Capture the cell that displays the provided text and extract its [X, Y] central coordinate. 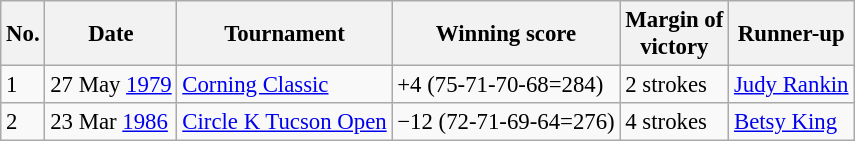
Corning Classic [284, 85]
Circle K Tucson Open [284, 122]
Betsy King [792, 122]
+4 (75-71-70-68=284) [506, 85]
No. [23, 34]
4 strokes [674, 122]
Runner-up [792, 34]
2 [23, 122]
Tournament [284, 34]
Winning score [506, 34]
Date [111, 34]
−12 (72-71-69-64=276) [506, 122]
Margin ofvictory [674, 34]
23 Mar 1986 [111, 122]
27 May 1979 [111, 85]
Judy Rankin [792, 85]
1 [23, 85]
2 strokes [674, 85]
